Return the [x, y] coordinate for the center point of the cell that contains the specified text.  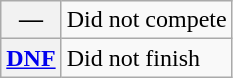
Did not compete [146, 20]
— [31, 20]
Did not finish [146, 58]
DNF [31, 58]
